Capture the cell that displays the provided text and extract its [x, y] central coordinate. 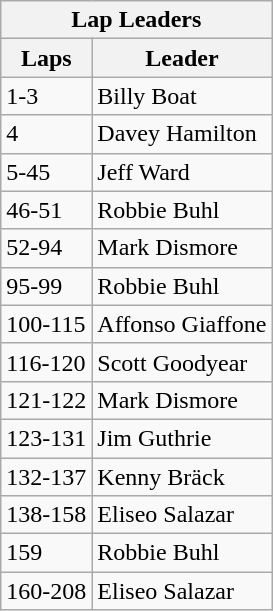
116-120 [46, 362]
100-115 [46, 324]
Billy Boat [182, 96]
Laps [46, 58]
5-45 [46, 172]
Jim Guthrie [182, 438]
1-3 [46, 96]
Davey Hamilton [182, 134]
Affonso Giaffone [182, 324]
Leader [182, 58]
121-122 [46, 400]
160-208 [46, 591]
138-158 [46, 515]
159 [46, 553]
95-99 [46, 286]
52-94 [46, 248]
132-137 [46, 477]
Kenny Bräck [182, 477]
Jeff Ward [182, 172]
123-131 [46, 438]
4 [46, 134]
Scott Goodyear [182, 362]
46-51 [46, 210]
Lap Leaders [136, 20]
